Identify which cell holds the provided text, then report its [x, y] central coordinate. 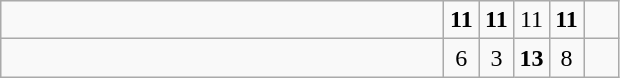
8 [566, 58]
13 [532, 58]
3 [496, 58]
6 [462, 58]
